Output the (X, Y) coordinate of the center of the cell containing the given text.  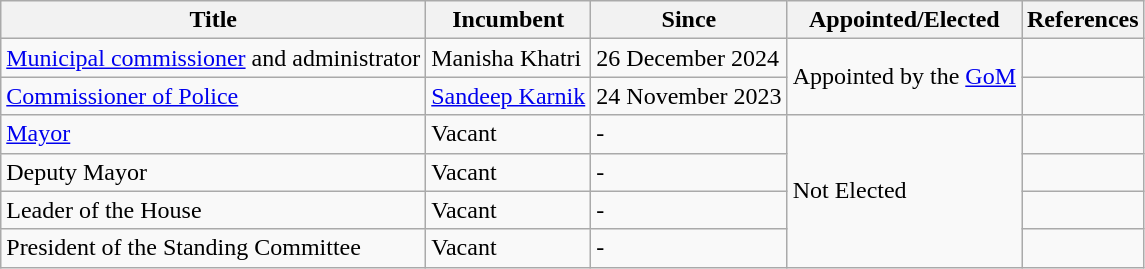
Mayor (214, 134)
Deputy Mayor (214, 172)
Sandeep Karnik (508, 96)
President of the Standing Committee (214, 248)
26 December 2024 (689, 58)
Title (214, 20)
Municipal commissioner and administrator (214, 58)
Since (689, 20)
References (1084, 20)
Manisha Khatri (508, 58)
Appointed by the GoM (904, 77)
Commissioner of Police (214, 96)
Leader of the House (214, 210)
Incumbent (508, 20)
Not Elected (904, 191)
Appointed/Elected (904, 20)
24 November 2023 (689, 96)
